Search for the cell housing the specified text and yield its [X, Y] center coordinate. 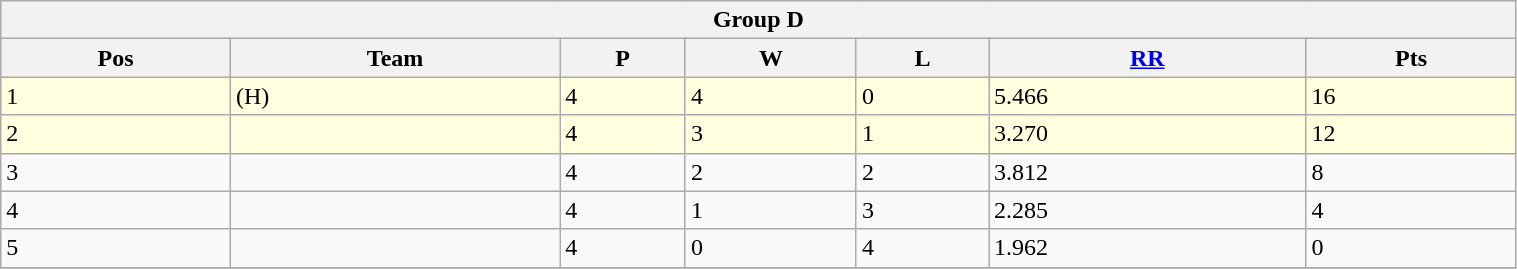
3.270 [1146, 134]
Group D [758, 20]
12 [1411, 134]
1.962 [1146, 248]
W [770, 58]
2.285 [1146, 210]
P [623, 58]
Pos [116, 58]
(H) [394, 96]
RR [1146, 58]
8 [1411, 172]
16 [1411, 96]
3.812 [1146, 172]
Pts [1411, 58]
5 [116, 248]
5.466 [1146, 96]
L [922, 58]
Team [394, 58]
